Extract the (x, y) coordinate from the center of the cell holding the provided text.  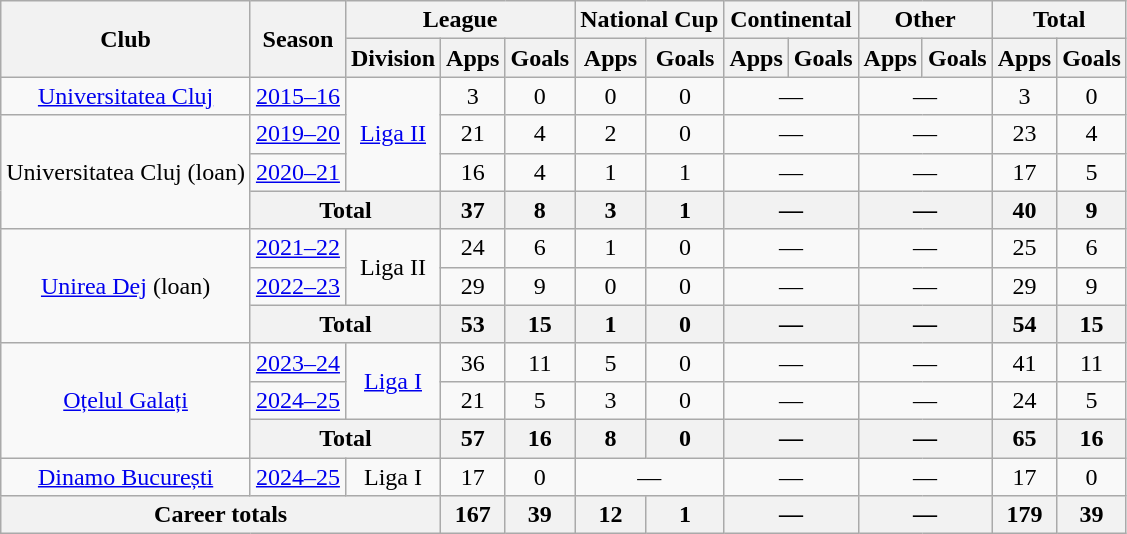
36 (473, 362)
25 (1024, 248)
2021–22 (298, 248)
Division (392, 58)
Dinamo București (126, 477)
Career totals (221, 515)
Universitatea Cluj (126, 96)
Oțelul Galați (126, 400)
37 (473, 210)
2023–24 (298, 362)
54 (1024, 324)
12 (611, 515)
53 (473, 324)
Other (925, 20)
Unirea Dej (loan) (126, 286)
40 (1024, 210)
National Cup (650, 20)
23 (1024, 134)
2019–20 (298, 134)
65 (1024, 438)
Club (126, 39)
41 (1024, 362)
Season (298, 39)
2015–16 (298, 96)
League (460, 20)
Continental (791, 20)
167 (473, 515)
Universitatea Cluj (loan) (126, 172)
179 (1024, 515)
2 (611, 134)
2020–21 (298, 172)
2022–23 (298, 286)
57 (473, 438)
